Search for the cell housing the specified text and yield its (x, y) center coordinate. 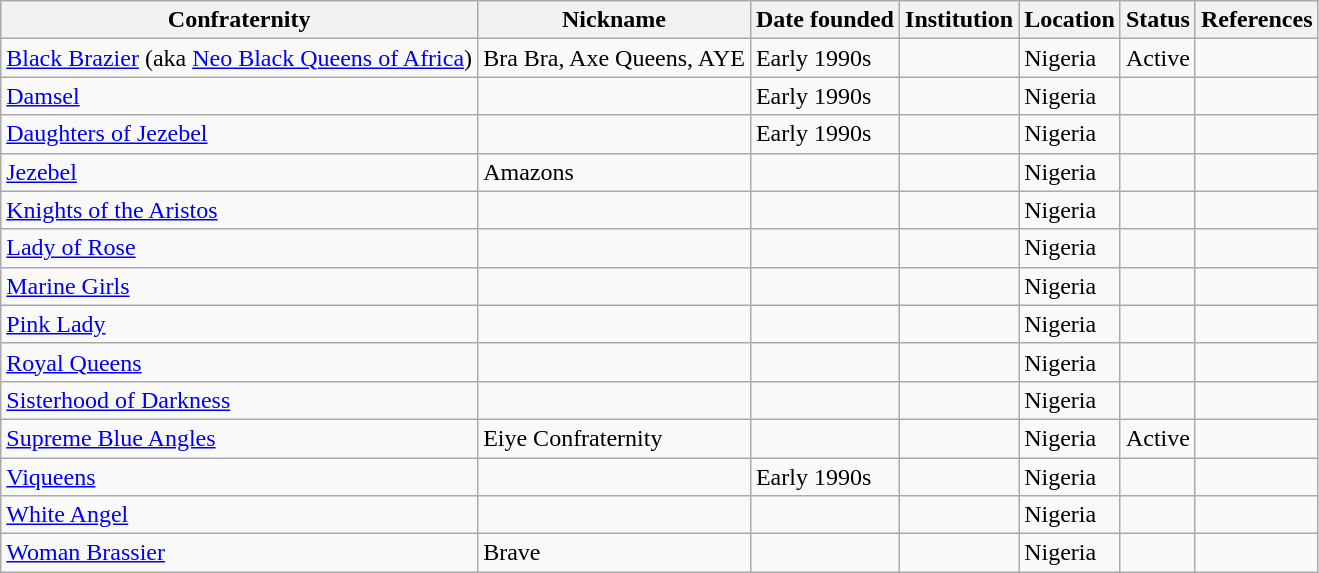
Nickname (614, 20)
Amazons (614, 172)
Eiye Confraternity (614, 438)
Black Brazier (aka Neo Black Queens of Africa) (240, 58)
Daughters of Jezebel (240, 134)
Institution (960, 20)
Status (1158, 20)
Confraternity (240, 20)
Date founded (824, 20)
Bra Bra, Axe Queens, AYE (614, 58)
Location (1070, 20)
Jezebel (240, 172)
Knights of the Aristos (240, 210)
Pink Lady (240, 324)
Sisterhood of Darkness (240, 400)
Damsel (240, 96)
Supreme Blue Angles (240, 438)
Viqueens (240, 477)
Marine Girls (240, 286)
References (1256, 20)
Woman Brassier (240, 553)
Lady of Rose (240, 248)
Brave (614, 553)
Royal Queens (240, 362)
White Angel (240, 515)
